Capture the cell that displays the provided text and extract its (x, y) central coordinate. 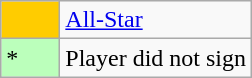
* (30, 58)
Player did not sign (156, 58)
All-Star (156, 20)
